Detect which cell encompasses the target text, then output its [X, Y] center coordinate. 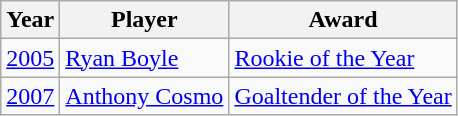
Year [30, 20]
Rookie of the Year [343, 58]
2007 [30, 96]
Ryan Boyle [144, 58]
Anthony Cosmo [144, 96]
Award [343, 20]
2005 [30, 58]
Goaltender of the Year [343, 96]
Player [144, 20]
